Capture the cell that displays the provided text and extract its (X, Y) central coordinate. 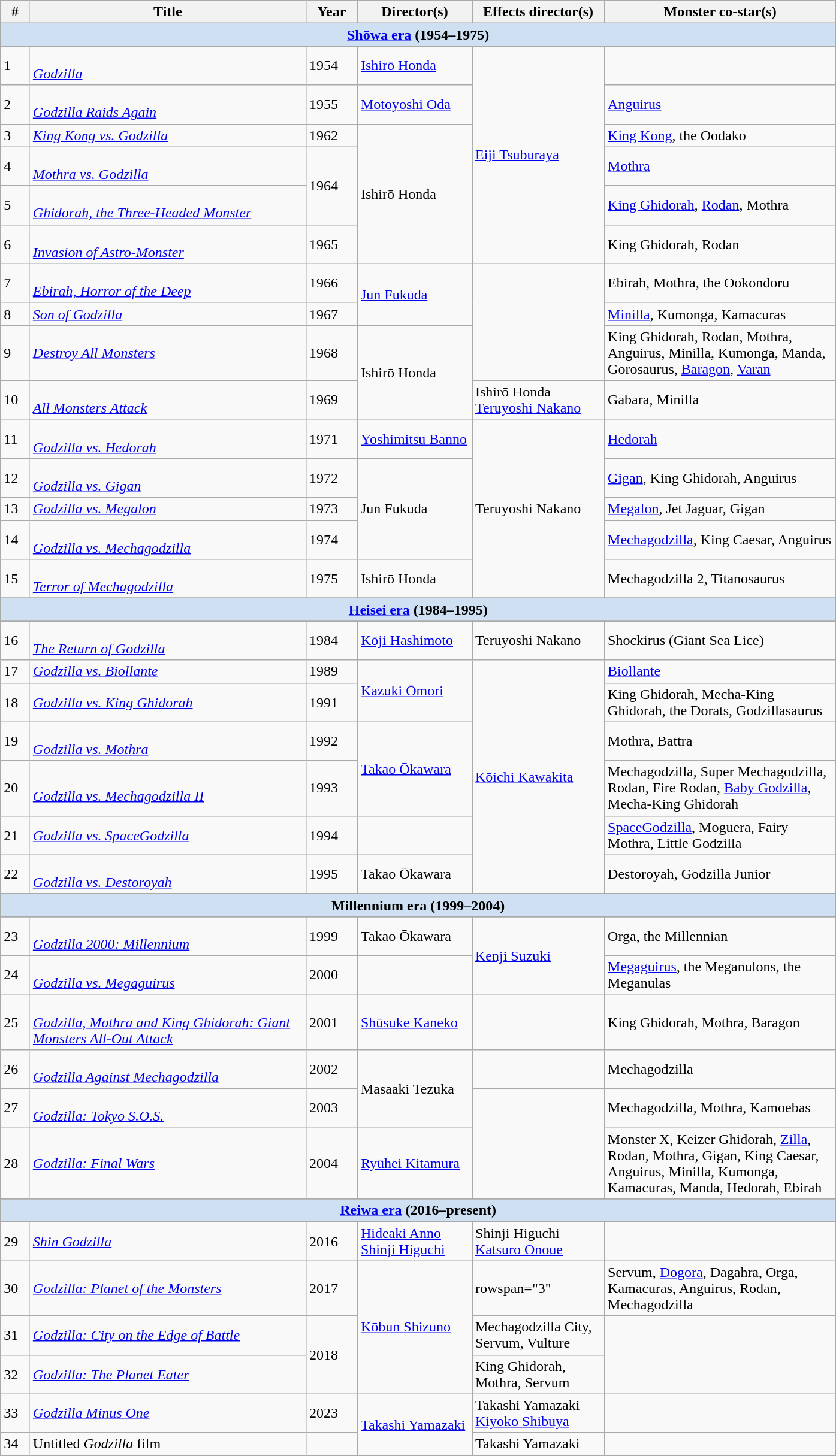
29 (16, 1241)
Millennium era (1999–2004) (418, 905)
Anguirus (720, 104)
1971 (331, 438)
Gabara, Minilla (720, 400)
Godzilla: Planet of the Monsters (168, 1288)
1994 (331, 835)
Godzilla: City on the Edge of Battle (168, 1336)
33 (16, 1413)
The Return of Godzilla (168, 641)
Takashi YamazakiKiyoko Shibuya (538, 1413)
Kōichi Kawakita (538, 777)
Kōji Hashimoto (415, 641)
Mothra (720, 167)
All Monsters Attack (168, 400)
Title (168, 12)
Mechagodzilla, King Caesar, Anguirus (720, 540)
5 (16, 205)
# (16, 12)
1966 (331, 283)
2003 (331, 1108)
Godzilla, Mothra and King Ghidorah: Giant Monsters All-Out Attack (168, 1022)
Biollante (720, 671)
1989 (331, 671)
SpaceGodzilla, Moguera, Fairy Mothra, Little Godzilla (720, 835)
28 (16, 1163)
Shūsuke Kaneko (415, 1022)
2002 (331, 1070)
Godzilla vs. Mechagodzilla II (168, 788)
Eiji Tsuburaya (538, 155)
Kōbun Shizuno (415, 1327)
King Kong, the Oodako (720, 135)
32 (16, 1374)
Mechagodzilla City, Servum, Vulture (538, 1336)
10 (16, 400)
Ebirah, Mothra, the Ookondoru (720, 283)
Shōwa era (1954–1975) (418, 35)
Destroy All Monsters (168, 353)
Godzilla: Tokyo S.O.S. (168, 1108)
Shin Godzilla (168, 1241)
Megaguirus, the Meganulons, the Meganulas (720, 975)
1993 (331, 788)
17 (16, 671)
King Ghidorah, Mecha-King Ghidorah, the Dorats, Godzillasaurus (720, 702)
25 (16, 1022)
Shinji HiguchiKatsuro Onoue (538, 1241)
Ghidorah, the Three-Headed Monster (168, 205)
13 (16, 509)
23 (16, 936)
16 (16, 641)
14 (16, 540)
2001 (331, 1022)
1999 (331, 936)
1955 (331, 104)
1967 (331, 314)
4 (16, 167)
King Kong vs. Godzilla (168, 135)
Mechagodzilla 2, Titanosaurus (720, 579)
2004 (331, 1163)
Reiwa era (2016–present) (418, 1210)
Godzilla: Final Wars (168, 1163)
1974 (331, 540)
1992 (331, 741)
Godzilla vs. Megalon (168, 509)
1975 (331, 579)
1965 (331, 244)
Kenji Suzuki (538, 955)
Godzilla vs. King Ghidorah (168, 702)
2000 (331, 975)
Godzilla (168, 66)
1991 (331, 702)
Godzilla vs. Biollante (168, 671)
1968 (331, 353)
1973 (331, 509)
Untitled Godzilla film (168, 1444)
2018 (331, 1355)
Godzilla: The Planet Eater (168, 1374)
7 (16, 283)
11 (16, 438)
6 (16, 244)
1995 (331, 874)
Servum, Dogora, Dagahra, Orga, Kamacuras, Anguirus, Rodan, Mechagodzilla (720, 1288)
Invasion of Astro-Monster (168, 244)
1969 (331, 400)
1972 (331, 478)
1984 (331, 641)
Godzilla vs. Megaguirus (168, 975)
Godzilla vs. SpaceGodzilla (168, 835)
9 (16, 353)
31 (16, 1336)
2017 (331, 1288)
King Ghidorah, Mothra, Servum (538, 1374)
Godzilla vs. Destoroyah (168, 874)
Director(s) (415, 12)
Minilla, Kumonga, Kamacuras (720, 314)
Godzilla Against Mechagodzilla (168, 1070)
Megalon, Jet Jaguar, Gigan (720, 509)
34 (16, 1444)
19 (16, 741)
20 (16, 788)
Gigan, King Ghidorah, Anguirus (720, 478)
30 (16, 1288)
18 (16, 702)
Effects director(s) (538, 12)
King Ghidorah, Rodan (720, 244)
Year (331, 12)
Monster co-star(s) (720, 12)
Mechagodzilla, Super Mechagodzilla, Rodan, Fire Rodan, Baby Godzilla, Mecha-King Ghidorah (720, 788)
1964 (331, 186)
8 (16, 314)
Yoshimitsu Banno (415, 438)
Hedorah (720, 438)
Kazuki Ōmori (415, 691)
Godzilla Minus One (168, 1413)
Destoroyah, Godzilla Junior (720, 874)
Ebirah, Horror of the Deep (168, 283)
Son of Godzilla (168, 314)
King Ghidorah, Mothra, Baragon (720, 1022)
26 (16, 1070)
Motoyoshi Oda (415, 104)
24 (16, 975)
1962 (331, 135)
1954 (331, 66)
2023 (331, 1413)
Mothra, Battra (720, 741)
2016 (331, 1241)
Mothra vs. Godzilla (168, 167)
Godzilla 2000: Millennium (168, 936)
Orga, the Millennian (720, 936)
Mechagodzilla, Mothra, Kamoebas (720, 1108)
Godzilla vs. Mechagodzilla (168, 540)
Mechagodzilla (720, 1070)
Godzilla Raids Again (168, 104)
King Ghidorah, Rodan, Mothra, Anguirus, Minilla, Kumonga, Manda, Gorosaurus, Baragon, Varan (720, 353)
27 (16, 1108)
2 (16, 104)
Heisei era (1984–1995) (418, 610)
Ishirō HondaTeruyoshi Nakano (538, 400)
rowspan="3" (538, 1288)
12 (16, 478)
Godzilla vs. Gigan (168, 478)
Monster X, Keizer Ghidorah, Zilla, Rodan, Mothra, Gigan, King Caesar, Anguirus, Minilla, Kumonga, Kamacuras, Manda, Hedorah, Ebirah (720, 1163)
Terror of Mechagodzilla (168, 579)
21 (16, 835)
15 (16, 579)
Godzilla vs. Hedorah (168, 438)
1 (16, 66)
3 (16, 135)
Godzilla vs. Mothra (168, 741)
Masaaki Tezuka (415, 1089)
22 (16, 874)
King Ghidorah, Rodan, Mothra (720, 205)
Ryūhei Kitamura (415, 1163)
Shockirus (Giant Sea Lice) (720, 641)
Hideaki AnnoShinji Higuchi (415, 1241)
